Identify which cell holds the provided text, then report its [x, y] central coordinate. 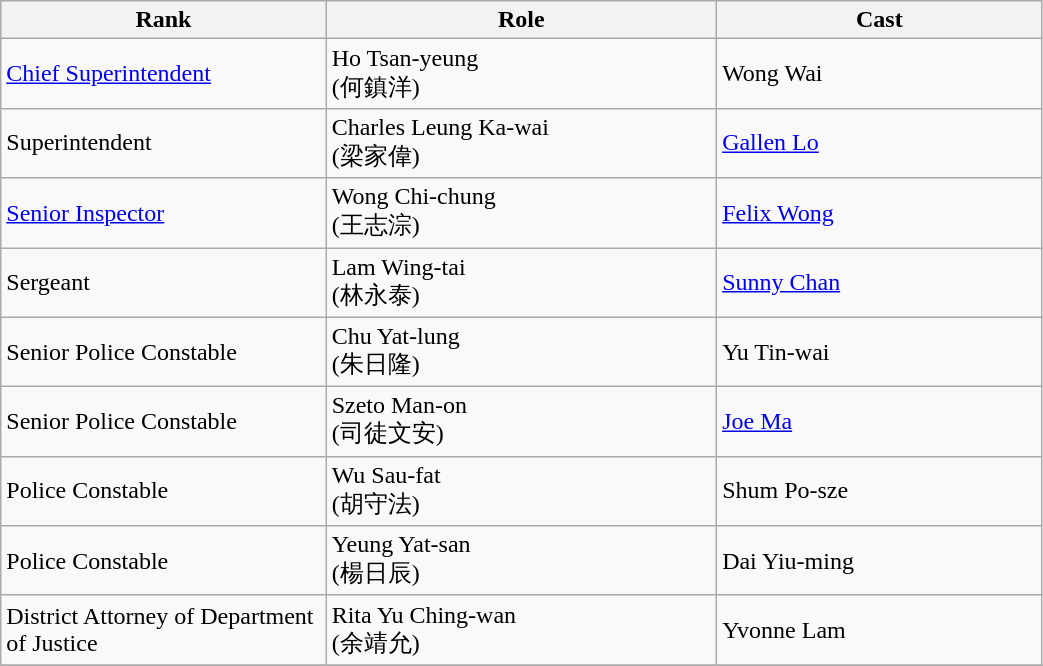
Superintendent [164, 143]
Yu Tin-wai [880, 352]
Dai Yiu-ming [880, 561]
Yvonne Lam [880, 630]
Shum Po-sze [880, 491]
Sunny Chan [880, 283]
Cast [880, 20]
Joe Ma [880, 422]
Charles Leung Ka-wai(梁家偉) [521, 143]
Chu Yat-lung(朱日隆) [521, 352]
Role [521, 20]
Rank [164, 20]
Lam Wing-tai(林永泰) [521, 283]
Wong Wai [880, 74]
District Attorney of Department of Justice [164, 630]
Wong Chi-chung(王志淙) [521, 213]
Yeung Yat-san (楊日辰) [521, 561]
Wu Sau-fat (胡守法) [521, 491]
Szeto Man-on(司徒文安) [521, 422]
Rita Yu Ching-wan(余靖允) [521, 630]
Ho Tsan-yeung(何鎮洋) [521, 74]
Senior Inspector [164, 213]
Gallen Lo [880, 143]
Felix Wong [880, 213]
Chief Superintendent [164, 74]
Sergeant [164, 283]
